Return the (X, Y) coordinate for the center point of the cell that contains the specified text.  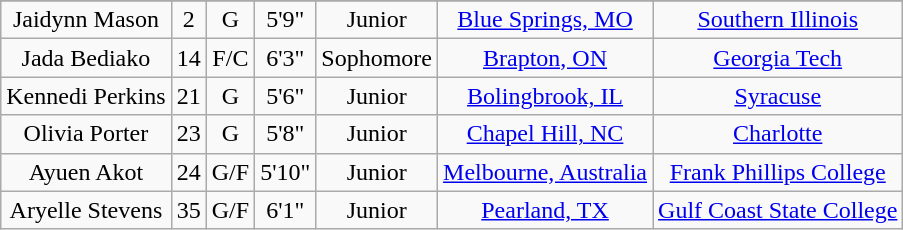
Melbourne, Australia (546, 172)
24 (188, 172)
Aryelle Stevens (86, 210)
Jaidynn Mason (86, 20)
Pearland, TX (546, 210)
6'1" (286, 210)
2 (188, 20)
14 (188, 58)
5'8" (286, 134)
F/C (230, 58)
Bolingbrook, IL (546, 96)
Sophomore (377, 58)
5'9" (286, 20)
5'10" (286, 172)
Olivia Porter (86, 134)
Southern Illinois (778, 20)
Georgia Tech (778, 58)
21 (188, 96)
Brapton, ON (546, 58)
5'6" (286, 96)
Syracuse (778, 96)
Chapel Hill, NC (546, 134)
Ayuen Akot (86, 172)
Frank Phillips College (778, 172)
23 (188, 134)
Blue Springs, MO (546, 20)
Kennedi Perkins (86, 96)
Charlotte (778, 134)
Jada Bediako (86, 58)
6'3" (286, 58)
Gulf Coast State College (778, 210)
35 (188, 210)
